Pinpoint the cell where the given text exists, returning its [X, Y] midpoint coordinate. 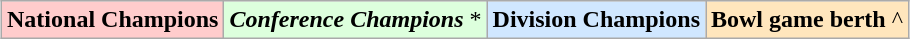
Conference Champions * [356, 20]
Bowl game berth ^ [808, 20]
Division Champions [596, 20]
National Champions [113, 20]
